For the text-containing cell, return its midpoint in (X, Y) coordinate format. 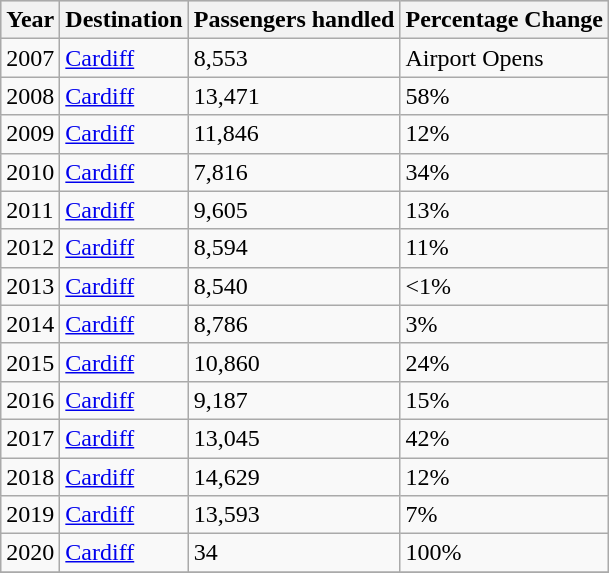
14,629 (294, 477)
Airport Opens (504, 58)
2018 (30, 477)
11% (504, 248)
2016 (30, 400)
7% (504, 515)
15% (504, 400)
Percentage Change (504, 20)
2013 (30, 286)
13,471 (294, 96)
10,860 (294, 362)
2007 (30, 58)
58% (504, 96)
Passengers handled (294, 20)
34% (504, 172)
9,605 (294, 210)
13% (504, 210)
24% (504, 362)
9,187 (294, 400)
34 (294, 553)
2020 (30, 553)
8,540 (294, 286)
42% (504, 438)
13,045 (294, 438)
2008 (30, 96)
100% (504, 553)
<1% (504, 286)
8,786 (294, 324)
Destination (124, 20)
2012 (30, 248)
7,816 (294, 172)
2017 (30, 438)
2011 (30, 210)
2014 (30, 324)
13,593 (294, 515)
2009 (30, 134)
8,553 (294, 58)
8,594 (294, 248)
Year (30, 20)
3% (504, 324)
11,846 (294, 134)
2015 (30, 362)
2010 (30, 172)
2019 (30, 515)
